Scan for the cell matching the given text and deliver its [X, Y] coordinate at center. 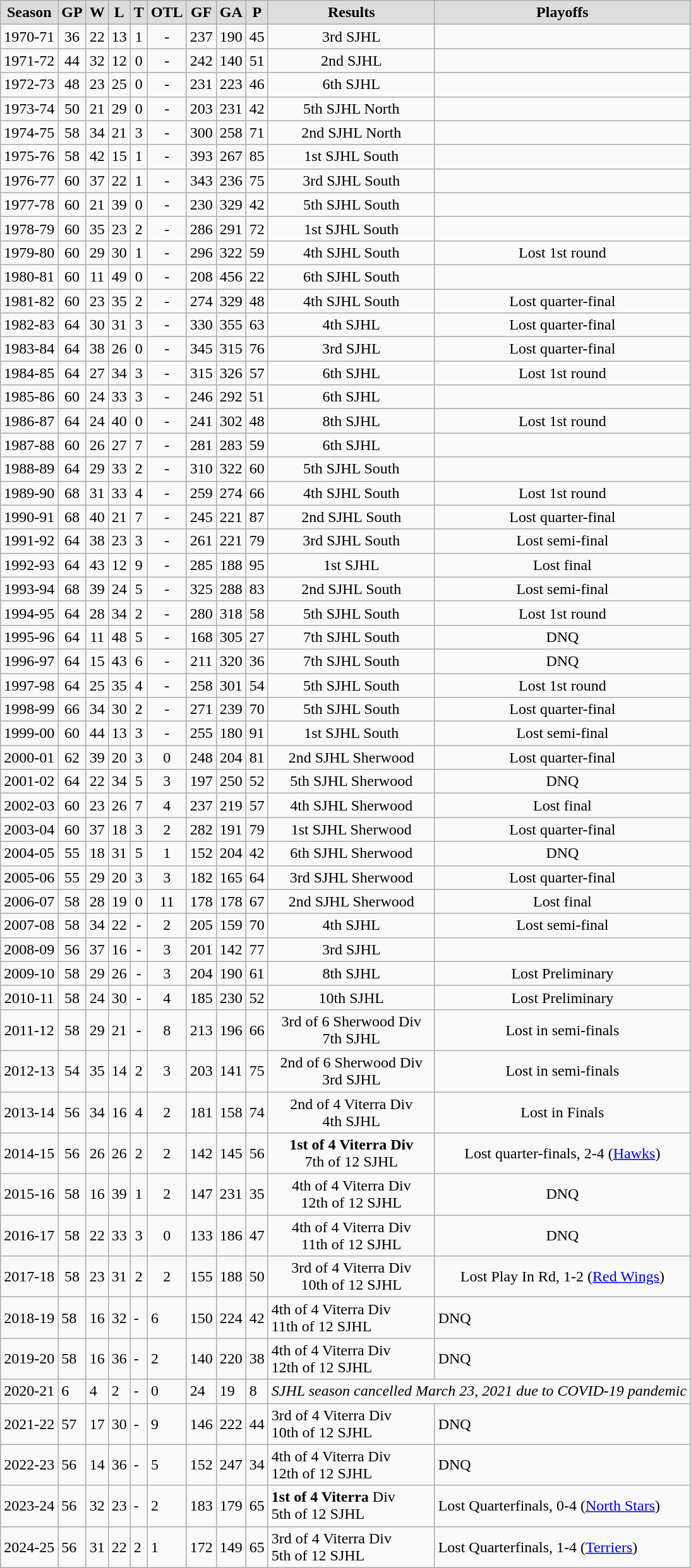
2017-18 [29, 1276]
146 [201, 1424]
1992-93 [29, 565]
Playoffs [562, 13]
1981-82 [29, 301]
246 [201, 397]
2015-16 [29, 1194]
300 [201, 133]
133 [201, 1236]
220 [231, 1358]
172 [201, 1547]
159 [231, 925]
2023-24 [29, 1506]
2000-01 [29, 757]
1979-80 [29, 252]
SJHL season cancelled March 23, 2021 due to COVID-19 pandemic [479, 1391]
150 [201, 1318]
2021-22 [29, 1424]
292 [231, 397]
242 [201, 61]
1997-98 [29, 685]
2nd SJHL [351, 61]
1987-88 [29, 445]
OTL [167, 13]
83 [256, 589]
1990-91 [29, 517]
GA [231, 13]
1970-71 [29, 37]
W [97, 13]
2018-19 [29, 1318]
1972-73 [29, 85]
1991-92 [29, 541]
1988-89 [29, 469]
155 [201, 1276]
305 [231, 637]
67 [256, 901]
205 [201, 925]
219 [231, 805]
2002-03 [29, 805]
91 [256, 734]
241 [201, 421]
191 [231, 829]
95 [256, 565]
T [139, 13]
355 [231, 325]
141 [231, 1071]
3rd of 4 Viterra Div 5th of 12 SJHL [351, 1547]
1971-72 [29, 61]
62 [72, 757]
45 [256, 37]
1st of 4 Viterra Div 5th of 12 SJHL [351, 1506]
2004-05 [29, 853]
261 [201, 541]
326 [231, 373]
2006-07 [29, 901]
2nd of 4 Viterra Div4th SJHL [351, 1112]
343 [201, 181]
201 [201, 949]
208 [201, 276]
2016-17 [29, 1236]
185 [201, 997]
196 [231, 1030]
285 [201, 565]
1984-85 [29, 373]
281 [201, 445]
1985-86 [29, 397]
63 [256, 325]
85 [256, 157]
77 [256, 949]
1973-74 [29, 109]
250 [231, 781]
GF [201, 13]
291 [231, 229]
259 [201, 493]
302 [231, 421]
10th SJHL [351, 997]
87 [256, 517]
271 [201, 710]
301 [231, 685]
74 [256, 1112]
222 [231, 1424]
1998-99 [29, 710]
245 [201, 517]
181 [201, 1112]
71 [256, 133]
1978-79 [29, 229]
2011-12 [29, 1030]
197 [201, 781]
325 [201, 589]
1993-94 [29, 589]
2nd SJHL North [351, 133]
145 [231, 1154]
179 [231, 1506]
248 [201, 757]
GP [72, 13]
1983-84 [29, 349]
46 [256, 85]
81 [256, 757]
1996-97 [29, 661]
2005-06 [29, 877]
1989-90 [29, 493]
1982-83 [29, 325]
296 [201, 252]
1986-87 [29, 421]
1995-96 [29, 637]
6th SJHL Sherwood [351, 853]
61 [256, 973]
283 [231, 445]
1st SJHL [351, 565]
2009-10 [29, 973]
P [256, 13]
310 [201, 469]
2007-08 [29, 925]
1975-76 [29, 157]
Lost Quarterfinals, 0-4 (North Stars) [562, 1506]
286 [201, 229]
345 [201, 349]
239 [231, 710]
1994-95 [29, 613]
5th SJHL Sherwood [351, 781]
280 [201, 613]
168 [201, 637]
330 [201, 325]
158 [231, 1112]
186 [231, 1236]
182 [201, 877]
72 [256, 229]
247 [231, 1464]
2019-20 [29, 1358]
2008-09 [29, 949]
49 [119, 276]
288 [231, 589]
1977-78 [29, 205]
6th SJHL South [351, 276]
180 [231, 734]
47 [256, 1236]
147 [201, 1194]
Lost Quarterfinals, 1-4 (Terriers) [562, 1547]
2014-15 [29, 1154]
Season [29, 13]
Results [351, 13]
1st of 4 Viterra Div7th of 12 SJHL [351, 1154]
149 [231, 1547]
4th SJHL Sherwood [351, 805]
255 [201, 734]
1980-81 [29, 276]
183 [201, 1506]
224 [231, 1318]
236 [231, 181]
76 [256, 349]
2024-25 [29, 1547]
1974-75 [29, 133]
Lost Play In Rd, 1-2 (Red Wings) [562, 1276]
3rd of 6 Sherwood Div7th SJHL [351, 1030]
1999-00 [29, 734]
1976-77 [29, 181]
2013-14 [29, 1112]
1st SJHL Sherwood [351, 829]
393 [201, 157]
456 [231, 276]
267 [231, 157]
2001-02 [29, 781]
282 [201, 829]
2003-04 [29, 829]
320 [231, 661]
213 [201, 1030]
3rd SJHL Sherwood [351, 877]
2010-11 [29, 997]
5th SJHL North [351, 109]
Lost quarter-finals, 2-4 (Hawks) [562, 1154]
L [119, 13]
318 [231, 613]
17 [97, 1424]
223 [231, 85]
Lost in Finals [562, 1112]
2nd of 6 Sherwood Div3rd SJHL [351, 1071]
2020-21 [29, 1391]
2012-13 [29, 1071]
211 [201, 661]
2022-23 [29, 1464]
165 [231, 877]
